Identify which cell holds the provided text, then report its (X, Y) central coordinate. 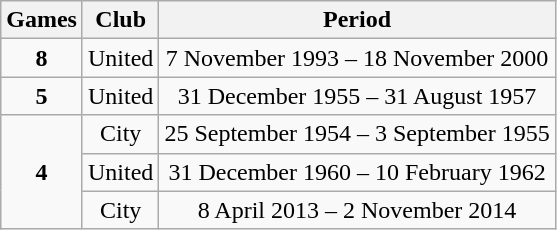
25 September 1954 – 3 September 1955 (357, 134)
31 December 1960 – 10 February 1962 (357, 172)
4 (42, 172)
7 November 1993 – 18 November 2000 (357, 58)
8 (42, 58)
Games (42, 20)
Period (357, 20)
5 (42, 96)
31 December 1955 – 31 August 1957 (357, 96)
8 April 2013 – 2 November 2014 (357, 210)
Club (120, 20)
